For the text-containing cell, return its midpoint in (X, Y) coordinate format. 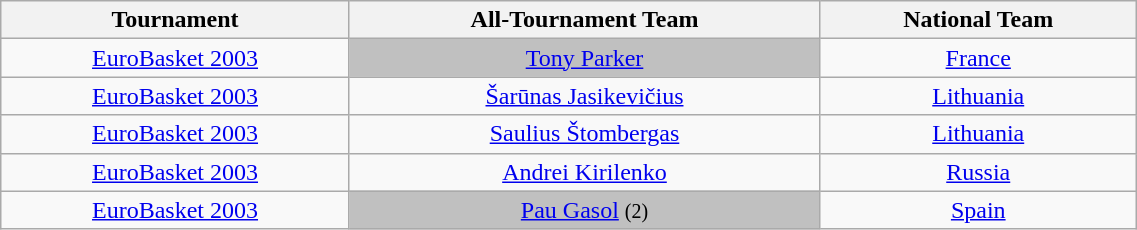
Šarūnas Jasikevičius (584, 96)
Saulius Štombergas (584, 134)
France (978, 58)
All-Tournament Team (584, 20)
Tournament (176, 20)
Russia (978, 172)
National Team (978, 20)
Tony Parker (584, 58)
Andrei Kirilenko (584, 172)
Spain (978, 210)
Pau Gasol (2) (584, 210)
